Provide the [x, y] coordinate of the cell's center where the given text is located.  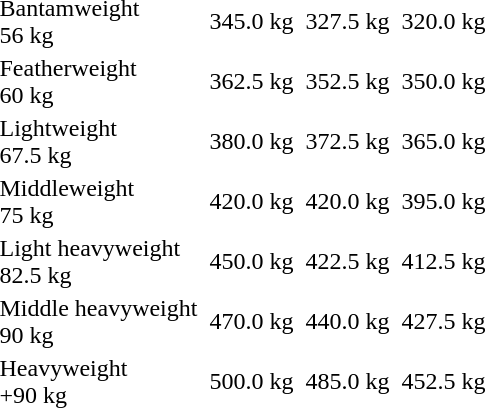
352.5 kg [348, 82]
450.0 kg [252, 262]
470.0 kg [252, 322]
440.0 kg [348, 322]
362.5 kg [252, 82]
372.5 kg [348, 142]
422.5 kg [348, 262]
380.0 kg [252, 142]
